Extract the (x, y) coordinate from the center of the cell holding the provided text.  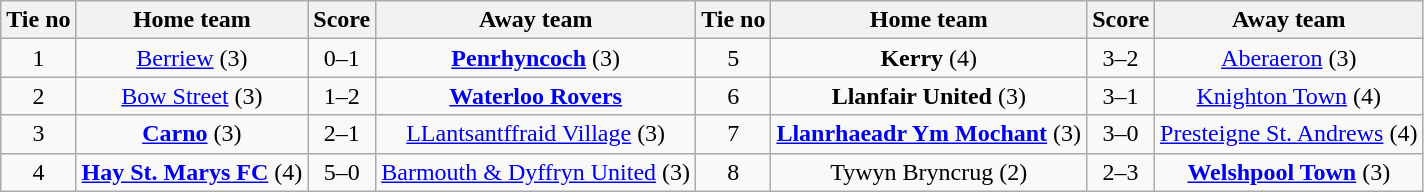
Llanfair United (3) (929, 96)
Kerry (4) (929, 58)
Barmouth & Dyffryn United (3) (536, 172)
3–0 (1121, 134)
Carno (3) (192, 134)
1 (38, 58)
3–2 (1121, 58)
Aberaeron (3) (1289, 58)
1–2 (342, 96)
4 (38, 172)
3 (38, 134)
2 (38, 96)
Waterloo Rovers (536, 96)
Llanrhaeadr Ym Mochant (3) (929, 134)
2–3 (1121, 172)
5 (734, 58)
Knighton Town (4) (1289, 96)
7 (734, 134)
LLantsantffraid Village (3) (536, 134)
Berriew (3) (192, 58)
2–1 (342, 134)
8 (734, 172)
Presteigne St. Andrews (4) (1289, 134)
Welshpool Town (3) (1289, 172)
5–0 (342, 172)
Bow Street (3) (192, 96)
Tywyn Bryncrug (2) (929, 172)
Hay St. Marys FC (4) (192, 172)
Penrhyncoch (3) (536, 58)
6 (734, 96)
3–1 (1121, 96)
0–1 (342, 58)
